Search for the cell housing the specified text and yield its (x, y) center coordinate. 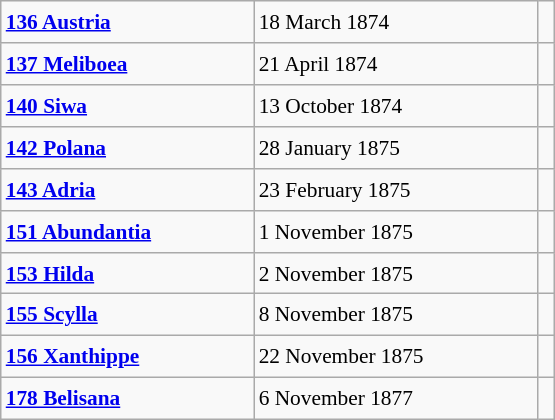
28 January 1875 (396, 148)
137 Meliboea (128, 64)
178 Belisana (128, 399)
153 Hilda (128, 273)
8 November 1875 (396, 315)
23 February 1875 (396, 189)
1 November 1875 (396, 231)
142 Polana (128, 148)
22 November 1875 (396, 357)
13 October 1874 (396, 106)
21 April 1874 (396, 64)
18 March 1874 (396, 22)
143 Adria (128, 189)
155 Scylla (128, 315)
151 Abundantia (128, 231)
156 Xanthippe (128, 357)
2 November 1875 (396, 273)
140 Siwa (128, 106)
136 Austria (128, 22)
6 November 1877 (396, 399)
